For the text-containing cell, return its midpoint in (X, Y) coordinate format. 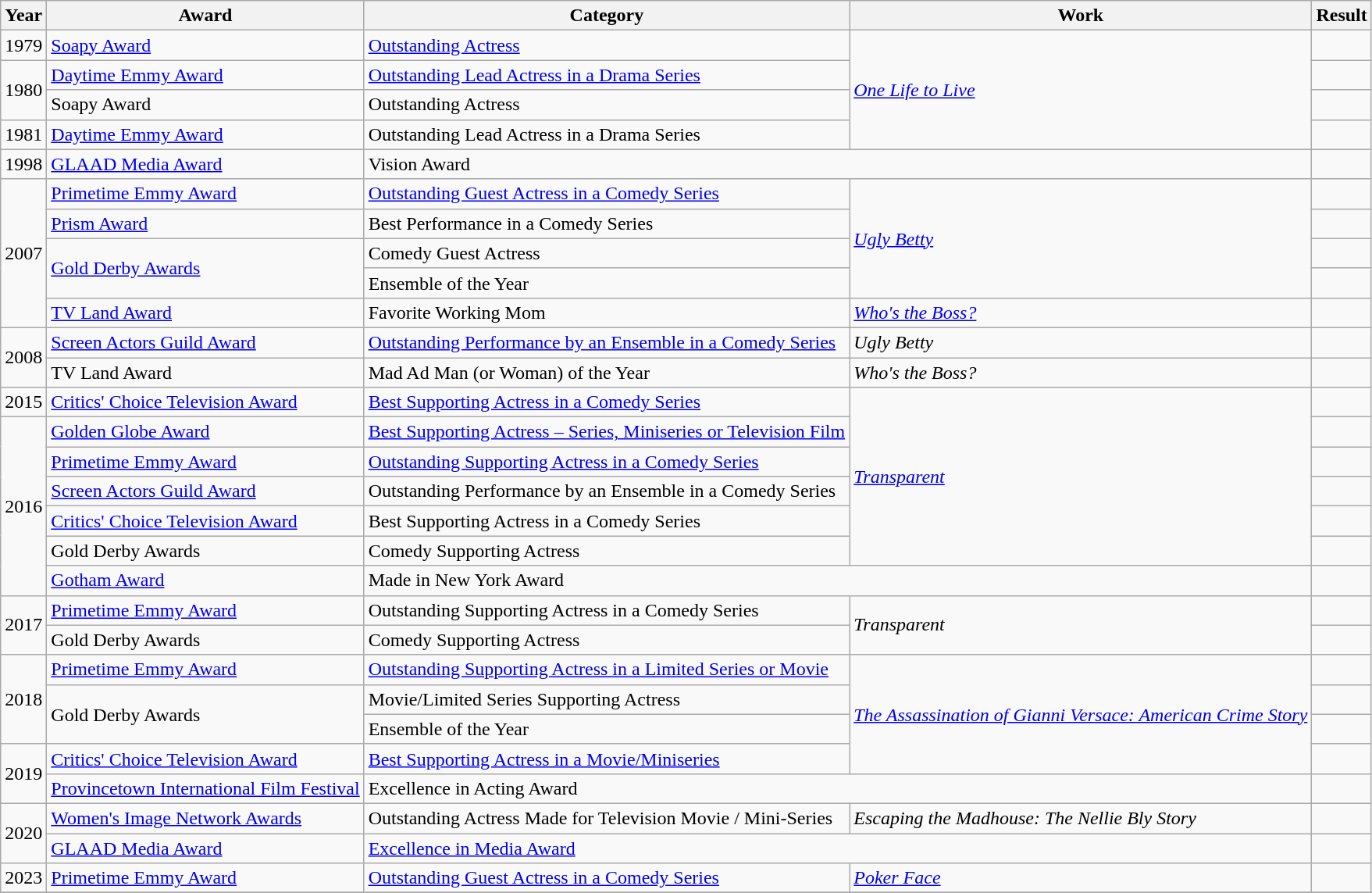
Mad Ad Man (or Woman) of the Year (607, 373)
Vision Award (838, 164)
Poker Face (1081, 878)
Best Supporting Actress – Series, Miniseries or Television Film (607, 432)
Escaping the Madhouse: The Nellie Bly Story (1081, 818)
Best Performance in a Comedy Series (607, 223)
Category (607, 16)
2017 (23, 625)
Outstanding Supporting Actress in a Limited Series or Movie (607, 670)
1998 (23, 164)
Result (1342, 16)
Work (1081, 16)
Made in New York Award (838, 580)
Award (205, 16)
Year (23, 16)
2020 (23, 833)
Excellence in Acting Award (838, 788)
Favorite Working Mom (607, 313)
2015 (23, 402)
2019 (23, 773)
1979 (23, 45)
1981 (23, 134)
Women's Image Network Awards (205, 818)
2023 (23, 878)
Prism Award (205, 223)
Best Supporting Actress in a Movie/Miniseries (607, 759)
Gotham Award (205, 580)
One Life to Live (1081, 90)
Golden Globe Award (205, 432)
2016 (23, 506)
Comedy Guest Actress (607, 253)
2007 (23, 253)
The Assassination of Gianni Versace: American Crime Story (1081, 714)
Movie/Limited Series Supporting Actress (607, 699)
1980 (23, 90)
Excellence in Media Award (838, 848)
Outstanding Actress Made for Television Movie / Mini-Series (607, 818)
2008 (23, 357)
Provincetown International Film Festival (205, 788)
2018 (23, 699)
